Output the [X, Y] coordinate of the center of the cell containing the given text.  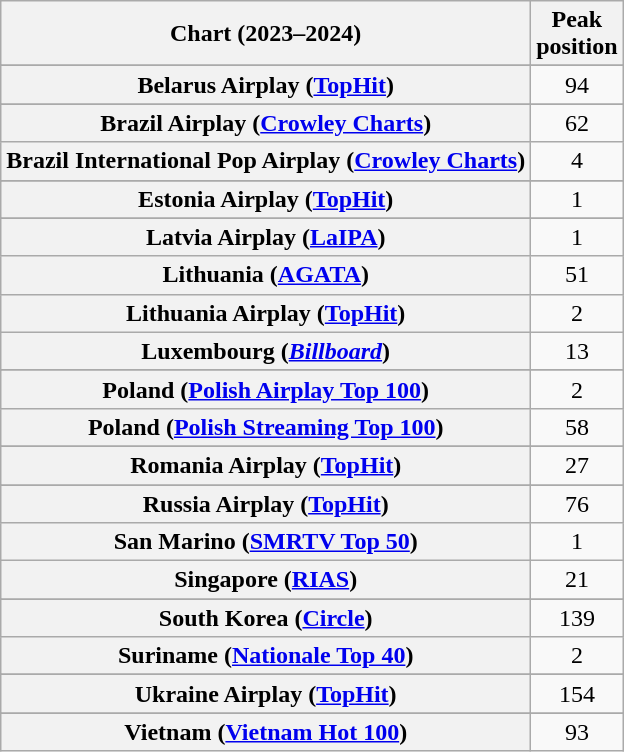
Chart (2023–2024) [266, 34]
21 [577, 580]
San Marino (SMRTV Top 50) [266, 542]
51 [577, 275]
Lithuania (AGATA) [266, 275]
Poland (Polish Streaming Top 100) [266, 427]
139 [577, 618]
Brazil International Pop Airplay (Crowley Charts) [266, 161]
Romania Airplay (TopHit) [266, 465]
154 [577, 694]
Lithuania Airplay (TopHit) [266, 313]
Peakposition [577, 34]
Brazil Airplay (Crowley Charts) [266, 123]
13 [577, 351]
Estonia Airplay (TopHit) [266, 199]
Luxembourg (Billboard) [266, 351]
Russia Airplay (TopHit) [266, 503]
Poland (Polish Airplay Top 100) [266, 389]
76 [577, 503]
Latvia Airplay (LaIPA) [266, 237]
Ukraine Airplay (TopHit) [266, 694]
62 [577, 123]
58 [577, 427]
Vietnam (Vietnam Hot 100) [266, 732]
South Korea (Circle) [266, 618]
93 [577, 732]
27 [577, 465]
Belarus Airplay (TopHit) [266, 85]
Singapore (RIAS) [266, 580]
94 [577, 85]
4 [577, 161]
Suriname (Nationale Top 40) [266, 656]
